Search for the cell housing the specified text and yield its [x, y] center coordinate. 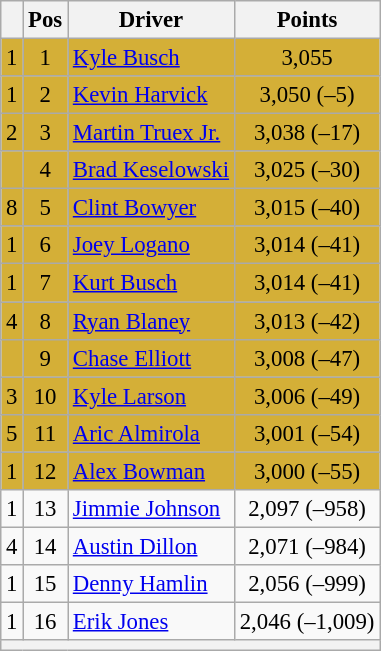
3,001 (–54) [306, 433]
3,050 (–5) [306, 95]
11 [46, 433]
Clint Bowyer [152, 208]
Pos [46, 20]
7 [46, 283]
3,008 (–47) [306, 358]
2,097 (–958) [306, 509]
2,071 (–984) [306, 546]
13 [46, 509]
Chase Elliott [152, 358]
9 [46, 358]
2,056 (–999) [306, 584]
Points [306, 20]
3,000 (–55) [306, 471]
Joey Logano [152, 245]
15 [46, 584]
Driver [152, 20]
6 [46, 245]
2,046 (–1,009) [306, 621]
Denny Hamlin [152, 584]
3,013 (–42) [306, 321]
3,025 (–30) [306, 170]
Erik Jones [152, 621]
14 [46, 546]
Kurt Busch [152, 283]
12 [46, 471]
3,006 (–49) [306, 396]
16 [46, 621]
10 [46, 396]
Brad Keselowski [152, 170]
3,038 (–17) [306, 133]
Aric Almirola [152, 433]
Kyle Busch [152, 58]
3,015 (–40) [306, 208]
Kyle Larson [152, 396]
Martin Truex Jr. [152, 133]
Kevin Harvick [152, 95]
Jimmie Johnson [152, 509]
Ryan Blaney [152, 321]
Austin Dillon [152, 546]
Alex Bowman [152, 471]
3,055 [306, 58]
